Find where the given text appears and provide that cell's center as (x, y) coordinate. 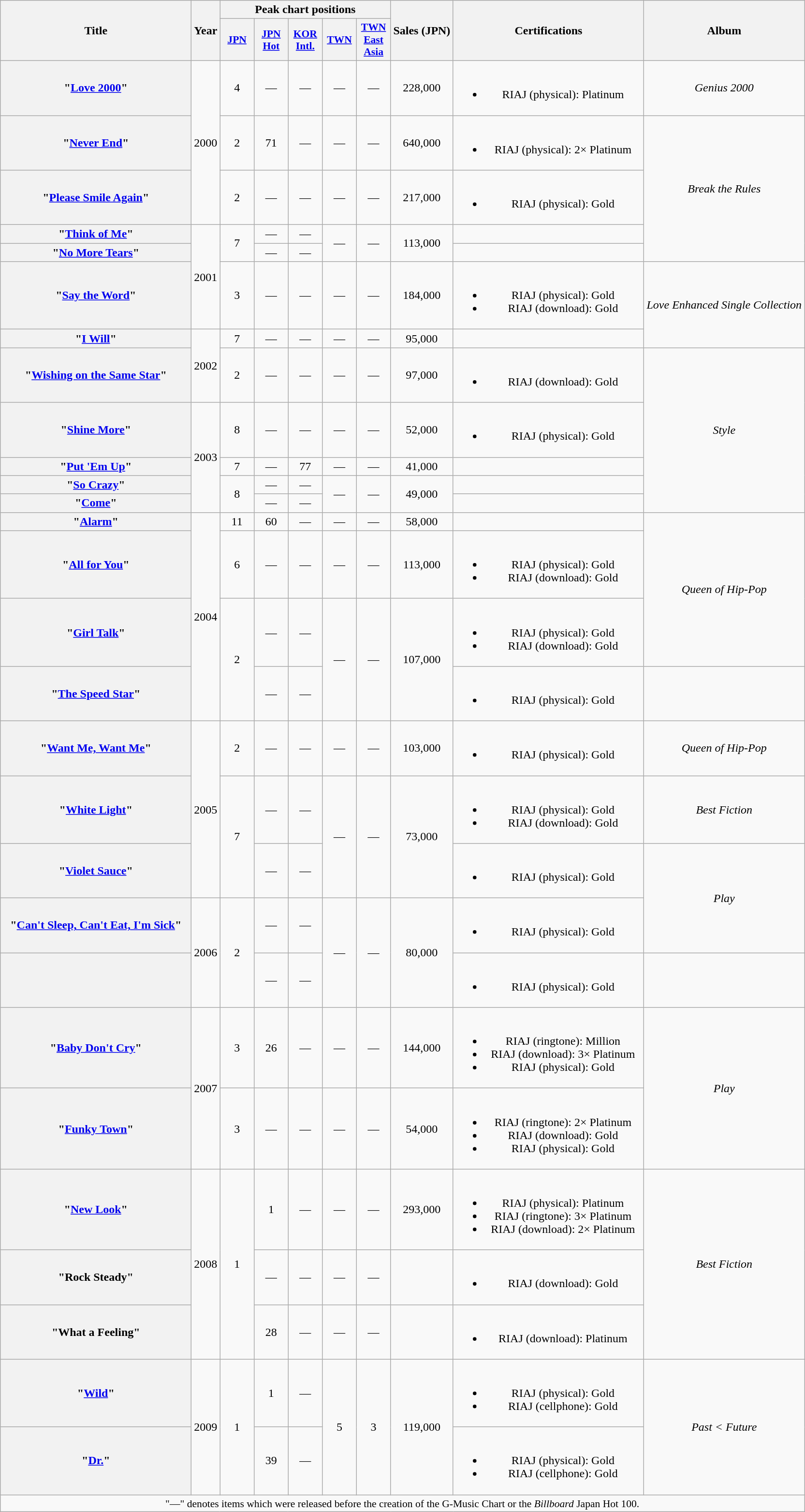
71 (271, 142)
2009 (206, 1427)
26 (271, 1048)
"The Speed Star" (96, 694)
RIAJ (physical): Platinum (548, 88)
"Rock Steady" (96, 1277)
97,000 (422, 375)
2000 (206, 142)
41,000 (422, 466)
"Put 'Em Up" (96, 466)
77 (306, 466)
"What a Feeling" (96, 1332)
11 (237, 521)
"Funky Town" (96, 1129)
Peak chart positions (306, 10)
JPN Hot (271, 40)
RIAJ (physical): PlatinumRIAJ (ringtone): 3× PlatinumRIAJ (download): 2× Platinum (548, 1209)
2003 (206, 458)
80,000 (422, 953)
"Alarm" (96, 521)
"Violet Sauce" (96, 871)
Title (96, 31)
5 (339, 1427)
144,000 (422, 1048)
Year (206, 31)
RIAJ (ringtone): 2× PlatinumRIAJ (download): GoldRIAJ (physical): Gold (548, 1129)
Past < Future (724, 1427)
"Please Smile Again" (96, 197)
RIAJ (download): Platinum (548, 1332)
60 (271, 521)
184,000 (422, 296)
RIAJ (physical): 2× Platinum (548, 142)
"White Light" (96, 810)
TWN East Asia (373, 40)
Sales (JPN) (422, 31)
"Want Me, Want Me" (96, 748)
2001 (206, 277)
"Come" (96, 503)
"Shine More" (96, 430)
Break the Rules (724, 188)
28 (271, 1332)
49,000 (422, 494)
2004 (206, 616)
293,000 (422, 1209)
KOR Intl. (306, 40)
107,000 (422, 660)
"Love 2000" (96, 88)
95,000 (422, 339)
Album (724, 31)
"—" denotes items which were released before the creation of the G-Music Chart or the Billboard Japan Hot 100. (402, 1503)
73,000 (422, 837)
"Dr." (96, 1461)
640,000 (422, 142)
2008 (206, 1264)
"Baby Don't Cry" (96, 1048)
"Wishing on the Same Star" (96, 375)
39 (271, 1461)
Genius 2000 (724, 88)
2007 (206, 1088)
58,000 (422, 521)
RIAJ (ringtone): MillionRIAJ (download): 3× PlatinumRIAJ (physical): Gold (548, 1048)
54,000 (422, 1129)
"So Crazy" (96, 485)
217,000 (422, 197)
TWN (339, 40)
"No More Tears" (96, 252)
52,000 (422, 430)
103,000 (422, 748)
"Wild" (96, 1393)
"Say the Word" (96, 296)
2005 (206, 809)
2002 (206, 366)
"Think of Me" (96, 234)
4 (237, 88)
"Can't Sleep, Can't Eat, I'm Sick" (96, 926)
Style (724, 430)
"I Will" (96, 339)
JPN (237, 40)
"All for You" (96, 564)
2006 (206, 953)
"Girl Talk" (96, 632)
Love Enhanced Single Collection (724, 305)
6 (237, 564)
Certifications (548, 31)
"New Look" (96, 1209)
228,000 (422, 88)
"Never End" (96, 142)
119,000 (422, 1427)
